Detect which cell encompasses the target text, then output its (X, Y) center coordinate. 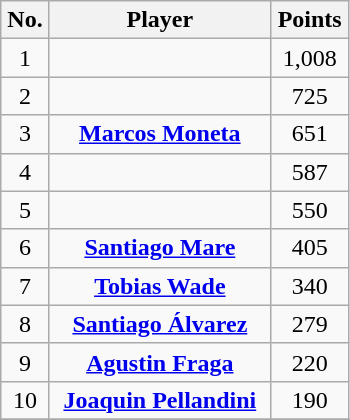
279 (310, 324)
No. (26, 20)
Santiago Álvarez (160, 324)
10 (26, 400)
340 (310, 286)
550 (310, 210)
8 (26, 324)
Agustin Fraga (160, 362)
3 (26, 134)
Santiago Mare (160, 248)
1,008 (310, 58)
Marcos Moneta (160, 134)
1 (26, 58)
4 (26, 172)
405 (310, 248)
6 (26, 248)
190 (310, 400)
7 (26, 286)
2 (26, 96)
725 (310, 96)
5 (26, 210)
651 (310, 134)
9 (26, 362)
Tobias Wade (160, 286)
Joaquin Pellandini (160, 400)
587 (310, 172)
Points (310, 20)
Player (160, 20)
220 (310, 362)
